From the cell containing the given text, extract its center point as (X, Y) coordinate. 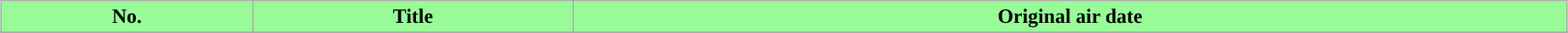
No. (127, 17)
Title (413, 17)
Original air date (1070, 17)
